Detect which cell encompasses the target text, then output its (x, y) center coordinate. 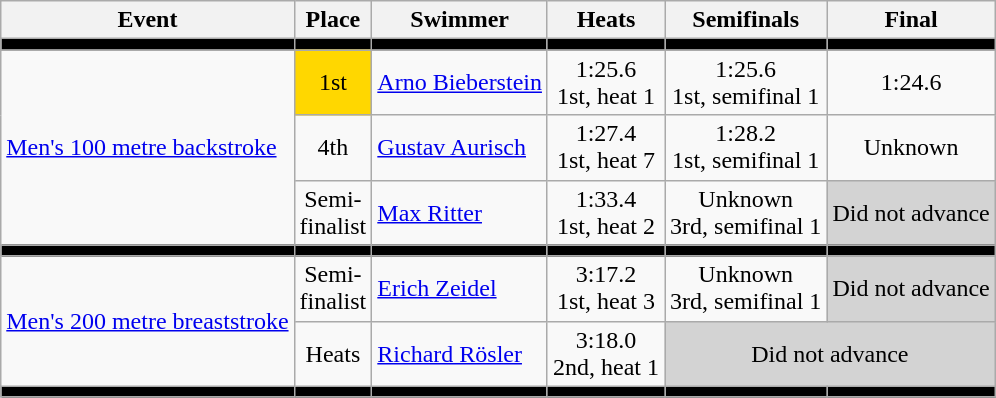
Richard Rösler (460, 354)
Event (148, 20)
1:25.6 1st, heat 1 (606, 82)
Max Ritter (460, 212)
Men's 200 metre breaststroke (148, 321)
Swimmer (460, 20)
Unknown (911, 148)
Place (333, 20)
Semifinals (746, 20)
1:27.4 1st, heat 7 (606, 148)
3:17.2 1st, heat 3 (606, 288)
1:24.6 (911, 82)
1:25.6 1st, semifinal 1 (746, 82)
1:33.4 1st, heat 2 (606, 212)
3:18.0 2nd, heat 1 (606, 354)
1st (333, 82)
Men's 100 metre backstroke (148, 148)
Final (911, 20)
Arno Bieberstein (460, 82)
Erich Zeidel (460, 288)
4th (333, 148)
1:28.2 1st, semifinal 1 (746, 148)
Gustav Aurisch (460, 148)
